Scan for the cell matching the given text and deliver its [X, Y] coordinate at center. 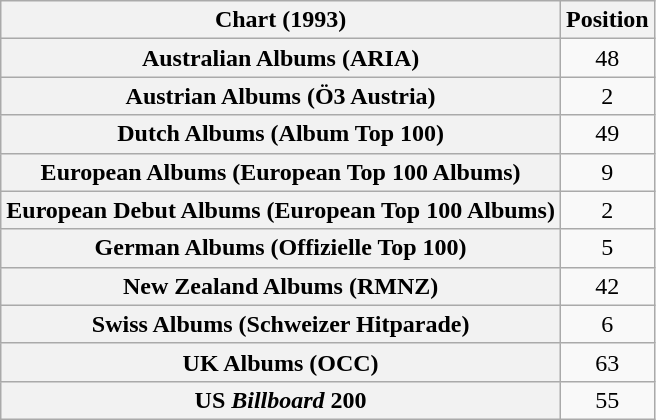
Austrian Albums (Ö3 Austria) [281, 96]
5 [607, 248]
Australian Albums (ARIA) [281, 58]
6 [607, 324]
55 [607, 400]
German Albums (Offizielle Top 100) [281, 248]
European Debut Albums (European Top 100 Albums) [281, 210]
48 [607, 58]
UK Albums (OCC) [281, 362]
42 [607, 286]
49 [607, 134]
Dutch Albums (Album Top 100) [281, 134]
US Billboard 200 [281, 400]
63 [607, 362]
New Zealand Albums (RMNZ) [281, 286]
European Albums (European Top 100 Albums) [281, 172]
9 [607, 172]
Swiss Albums (Schweizer Hitparade) [281, 324]
Position [607, 20]
Chart (1993) [281, 20]
